Identify which cell holds the provided text, then report its (X, Y) central coordinate. 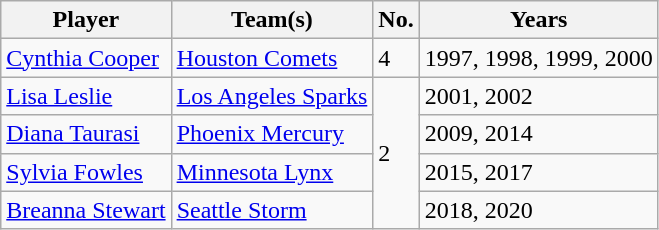
1997, 1998, 1999, 2000 (538, 58)
Minnesota Lynx (272, 172)
Houston Comets (272, 58)
Breanna Stewart (86, 210)
2018, 2020 (538, 210)
Team(s) (272, 20)
Lisa Leslie (86, 96)
4 (396, 58)
2001, 2002 (538, 96)
Los Angeles Sparks (272, 96)
Diana Taurasi (86, 134)
Player (86, 20)
Cynthia Cooper (86, 58)
2009, 2014 (538, 134)
2 (396, 153)
No. (396, 20)
Years (538, 20)
Sylvia Fowles (86, 172)
Phoenix Mercury (272, 134)
Seattle Storm (272, 210)
2015, 2017 (538, 172)
